Detect which cell encompasses the target text, then output its (X, Y) center coordinate. 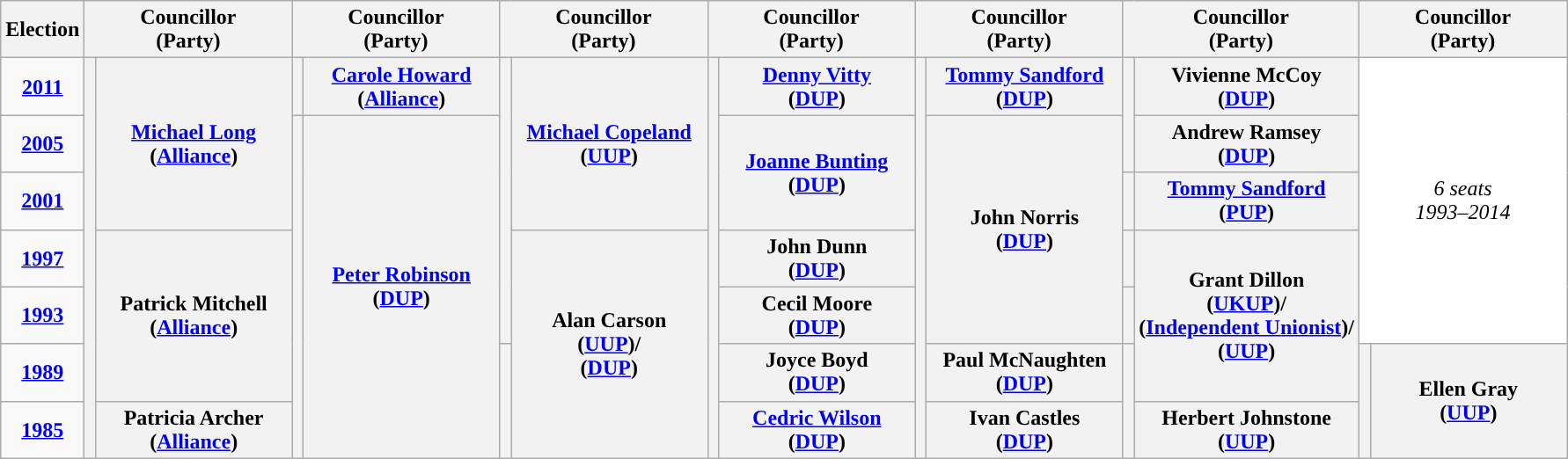
Tommy Sandford (PUP) (1247, 200)
Michael Copeland (UUP) (609, 144)
Andrew Ramsey (DUP) (1247, 144)
Grant Dillon (UKUP)/ (Independent Unionist)/ (UUP) (1247, 315)
2001 (42, 200)
Herbert Johnstone (UUP) (1247, 429)
Cedric Wilson (DUP) (817, 429)
Tommy Sandford (DUP) (1025, 86)
Michael Long (Alliance) (194, 144)
2005 (42, 144)
Patricia Archer (Alliance) (194, 429)
Ellen Gray (UUP) (1469, 401)
Joanne Bunting (DUP) (817, 172)
2011 (42, 86)
Vivienne McCoy (DUP) (1247, 86)
Ivan Castles (DUP) (1025, 429)
1993 (42, 315)
Patrick Mitchell (Alliance) (194, 315)
Election (42, 30)
John Dunn (DUP) (817, 259)
6 seats1993–2014 (1462, 200)
Joyce Boyd (DUP) (817, 373)
Denny Vitty (DUP) (817, 86)
Alan Carson (UUP)/ (DUP) (609, 344)
Paul McNaughten (DUP) (1025, 373)
1997 (42, 259)
John Norris (DUP) (1025, 229)
Carole Howard (Alliance) (401, 86)
Cecil Moore (DUP) (817, 315)
Peter Robinson (DUP) (401, 287)
1985 (42, 429)
1989 (42, 373)
